Detect which cell encompasses the target text, then output its [x, y] center coordinate. 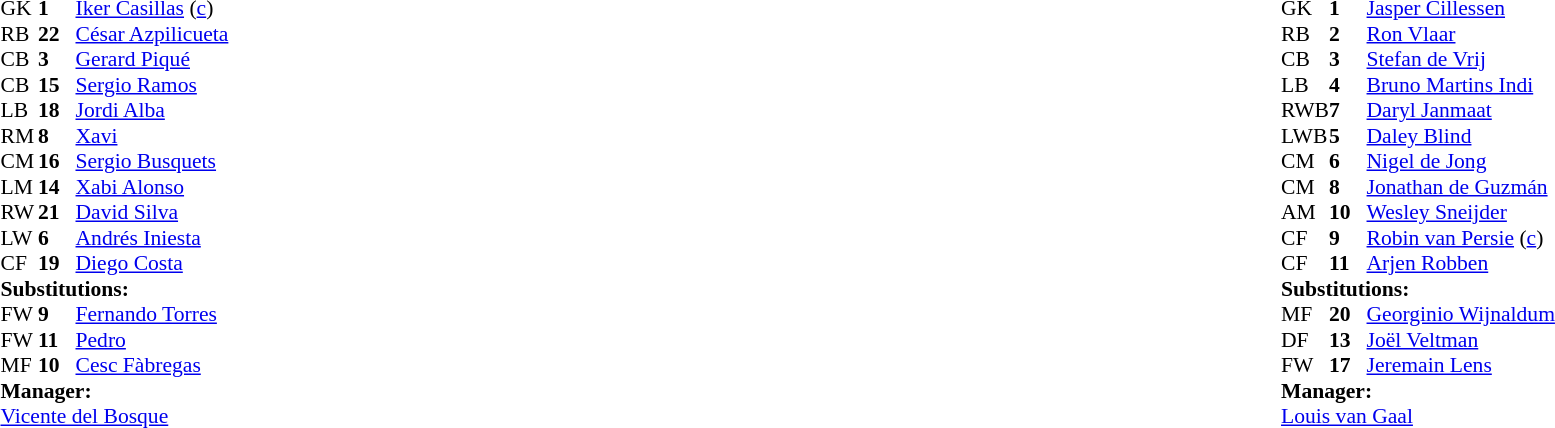
Georginio Wijnaldum [1461, 315]
Diego Costa [152, 263]
Cesc Fàbregas [152, 365]
19 [57, 263]
22 [57, 34]
Nigel de Jong [1461, 161]
RWB [1305, 111]
4 [1348, 85]
Wesley Sneijder [1461, 213]
Stefan de Vrij [1461, 59]
18 [57, 111]
7 [1348, 111]
14 [57, 187]
Jonathan de Guzmán [1461, 187]
Xavi [152, 136]
17 [1348, 365]
Gerard Piqué [152, 59]
Fernando Torres [152, 315]
Sergio Ramos [152, 85]
LW [19, 238]
AM [1305, 213]
RW [19, 213]
20 [1348, 315]
Bruno Martins Indi [1461, 85]
Arjen Robben [1461, 263]
5 [1348, 136]
21 [57, 213]
LM [19, 187]
Robin van Persie (c) [1461, 238]
David Silva [152, 213]
Daryl Janmaat [1461, 111]
Andrés Iniesta [152, 238]
16 [57, 161]
2 [1348, 34]
RM [19, 136]
Pedro [152, 340]
Ron Vlaar [1461, 34]
Xabi Alonso [152, 187]
Joël Veltman [1461, 340]
LWB [1305, 136]
13 [1348, 340]
Sergio Busquets [152, 161]
DF [1305, 340]
Daley Blind [1461, 136]
César Azpilicueta [152, 34]
Jeremain Lens [1461, 365]
Jordi Alba [152, 111]
15 [57, 85]
